Determine the [X, Y] coordinate at the center of the cell enclosing the given text.  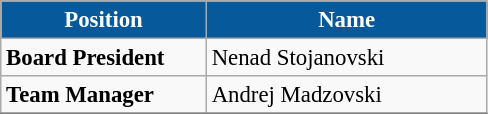
Team Manager [104, 95]
Board President [104, 58]
Position [104, 20]
Andrej Madzovski [346, 95]
Nenad Stojanovski [346, 58]
Name [346, 20]
